Identify which cell holds the provided text, then report its (X, Y) central coordinate. 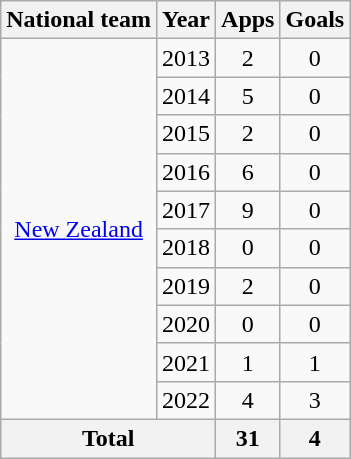
2016 (186, 172)
2013 (186, 58)
2021 (186, 362)
2017 (186, 210)
Apps (248, 20)
2015 (186, 134)
New Zealand (79, 230)
5 (248, 96)
National team (79, 20)
Goals (315, 20)
31 (248, 438)
2018 (186, 248)
2019 (186, 286)
6 (248, 172)
Total (108, 438)
2020 (186, 324)
2022 (186, 400)
2014 (186, 96)
3 (315, 400)
9 (248, 210)
Year (186, 20)
